From the cell containing the given text, extract its center point as [x, y] coordinate. 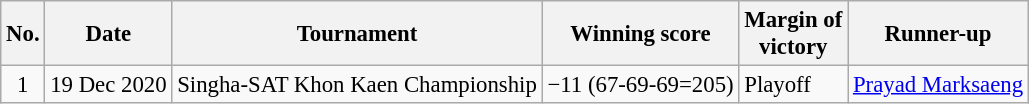
No. [23, 34]
Tournament [357, 34]
−11 (67-69-69=205) [640, 85]
Singha-SAT Khon Kaen Championship [357, 85]
Playoff [794, 85]
Date [108, 34]
Runner-up [938, 34]
Margin ofvictory [794, 34]
Winning score [640, 34]
1 [23, 85]
19 Dec 2020 [108, 85]
Prayad Marksaeng [938, 85]
